Determine the [X, Y] coordinate at the center of the cell enclosing the given text.  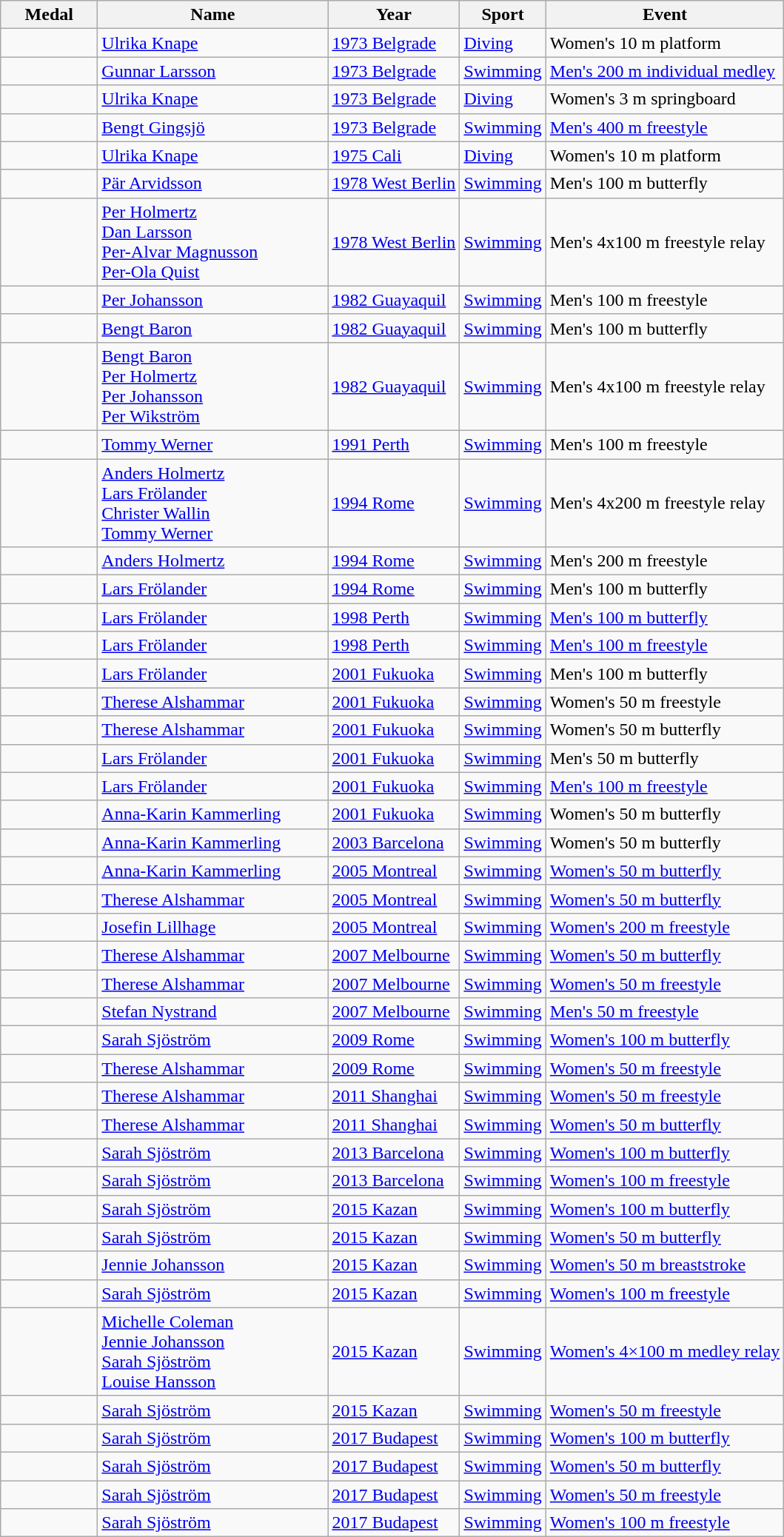
Per HolmertzDan LarssonPer-Alvar MagnussonPer-Ola Quist [213, 241]
2003 Barcelona [394, 843]
Anders HolmertzLars FrölanderChrister WallinTommy Werner [213, 503]
Anders Holmertz [213, 561]
Men's 4x200 m freestyle relay [665, 503]
Bengt Baron [213, 328]
Bengt Gingsjö [213, 127]
Year [394, 15]
Josefin Lillhage [213, 927]
Name [213, 15]
Sport [503, 15]
Women's 200 m freestyle [665, 927]
Michelle ColemanJennie JohanssonSarah SjöströmLouise Hansson [213, 1352]
1975 Cali [394, 155]
Gunnar Larsson [213, 71]
Pär Arvidsson [213, 184]
Women's 4×100 m medley relay [665, 1352]
Jennie Johansson [213, 1265]
Tommy Werner [213, 444]
Women's 3 m springboard [665, 99]
Men's 50 m butterfly [665, 758]
Stefan Nystrand [213, 1012]
1991 Perth [394, 444]
Per Johansson [213, 300]
Men's 50 m freestyle [665, 1012]
Event [665, 15]
Medal [49, 15]
Bengt BaronPer HolmertzPer JohanssonPer Wikström [213, 386]
Men's 400 m freestyle [665, 127]
Men's 200 m individual medley [665, 71]
Women's 50 m breaststroke [665, 1265]
Men's 200 m freestyle [665, 561]
